Locate the cell with the specified text and output its (x, y) center coordinate. 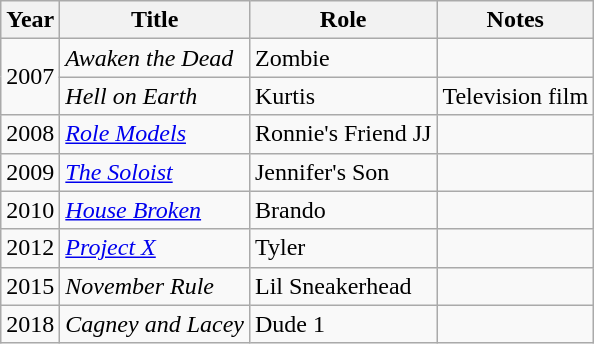
Cagney and Lacey (155, 324)
Zombie (342, 58)
Brando (342, 210)
The Soloist (155, 172)
Dude 1 (342, 324)
Title (155, 20)
Tyler (342, 248)
2010 (30, 210)
2018 (30, 324)
House Broken (155, 210)
Jennifer's Son (342, 172)
2012 (30, 248)
Hell on Earth (155, 96)
Television film (516, 96)
Lil Sneakerhead (342, 286)
Year (30, 20)
Role (342, 20)
November Rule (155, 286)
2009 (30, 172)
2008 (30, 134)
2015 (30, 286)
Awaken the Dead (155, 58)
Kurtis (342, 96)
2007 (30, 77)
Notes (516, 20)
Project X (155, 248)
Role Models (155, 134)
Ronnie's Friend JJ (342, 134)
